Provide the (X, Y) coordinate of the cell's center where the given text is located.  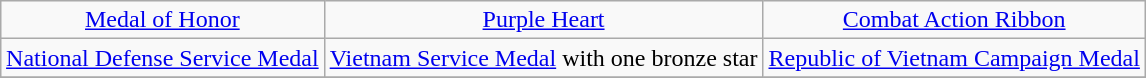
Combat Action Ribbon (954, 20)
Purple Heart (544, 20)
Republic of Vietnam Campaign Medal (954, 58)
National Defense Service Medal (163, 58)
Vietnam Service Medal with one bronze star (544, 58)
Medal of Honor (163, 20)
